Capture the cell that displays the provided text and extract its [X, Y] central coordinate. 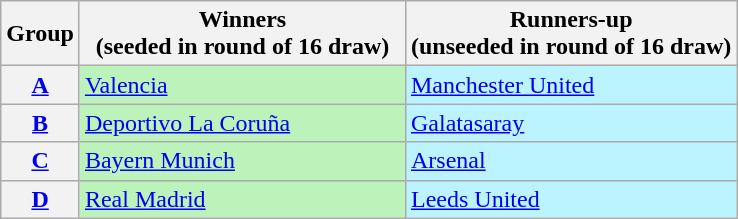
Valencia [242, 85]
D [40, 199]
Galatasaray [570, 123]
Winners(seeded in round of 16 draw) [242, 34]
Arsenal [570, 161]
Deportivo La Coruña [242, 123]
B [40, 123]
C [40, 161]
Manchester United [570, 85]
Leeds United [570, 199]
Bayern Munich [242, 161]
Group [40, 34]
Real Madrid [242, 199]
Runners-up(unseeded in round of 16 draw) [570, 34]
A [40, 85]
